Provide the (x, y) coordinate of the cell's center where the given text is located.  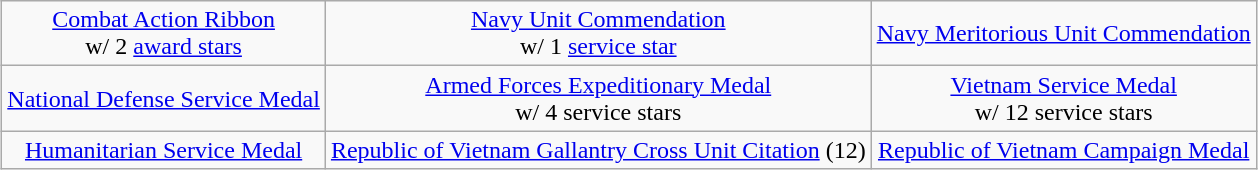
Navy Unit Commendation w/ 1 service star (598, 34)
Navy Meritorious Unit Commendation (1064, 34)
Vietnam Service Medal w/ 12 service stars (1064, 98)
Republic of Vietnam Campaign Medal (1064, 150)
Combat Action Ribbon w/ 2 award stars (164, 34)
Republic of Vietnam Gallantry Cross Unit Citation (12) (598, 150)
Humanitarian Service Medal (164, 150)
National Defense Service Medal (164, 98)
Armed Forces Expeditionary Medal w/ 4 service stars (598, 98)
